Return [X, Y] of the center of cell containing provided text 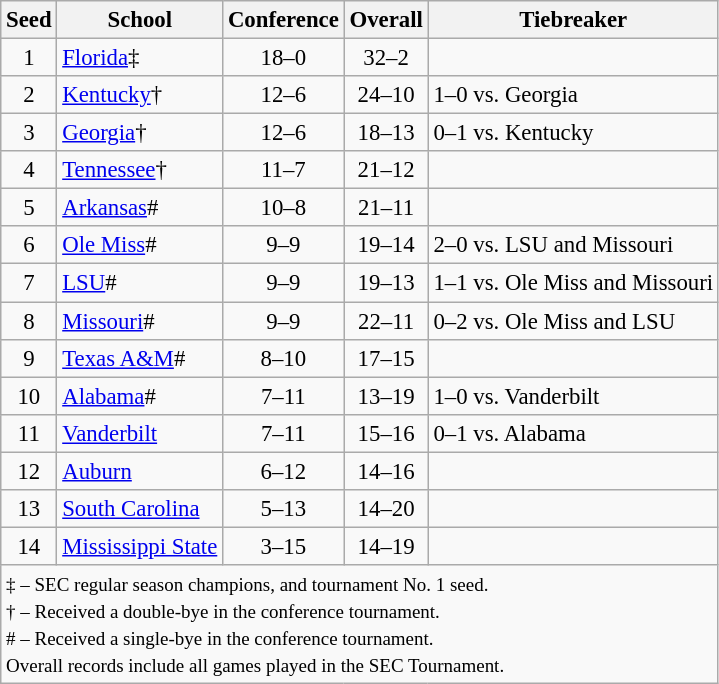
0–1 vs. Alabama [573, 433]
Tennessee† [140, 170]
19–14 [386, 245]
11–7 [284, 170]
14–16 [386, 471]
Kentucky† [140, 95]
24–10 [386, 95]
12 [29, 471]
0–2 vs. Ole Miss and LSU [573, 321]
LSU# [140, 283]
Arkansas# [140, 208]
3 [29, 133]
Mississippi State [140, 546]
22–11 [386, 321]
2 [29, 95]
13 [29, 509]
11 [29, 433]
8–10 [284, 358]
9 [29, 358]
3–15 [284, 546]
13–19 [386, 396]
Florida‡ [140, 58]
10–8 [284, 208]
Conference [284, 20]
10 [29, 396]
Alabama# [140, 396]
Missouri# [140, 321]
1–0 vs. Georgia [573, 95]
1–0 vs. Vanderbilt [573, 396]
Ole Miss# [140, 245]
School [140, 20]
Overall [386, 20]
Auburn [140, 471]
21–11 [386, 208]
17–15 [386, 358]
Vanderbilt [140, 433]
14 [29, 546]
8 [29, 321]
21–12 [386, 170]
5–13 [284, 509]
15–16 [386, 433]
32–2 [386, 58]
14–20 [386, 509]
18–13 [386, 133]
1 [29, 58]
1–1 vs. Ole Miss and Missouri [573, 283]
18–0 [284, 58]
Tiebreaker [573, 20]
Texas A&M# [140, 358]
19–13 [386, 283]
2–0 vs. LSU and Missouri [573, 245]
South Carolina [140, 509]
5 [29, 208]
6–12 [284, 471]
14–19 [386, 546]
Georgia† [140, 133]
7 [29, 283]
4 [29, 170]
6 [29, 245]
0–1 vs. Kentucky [573, 133]
Seed [29, 20]
